Return [x, y] of the center of cell containing provided text 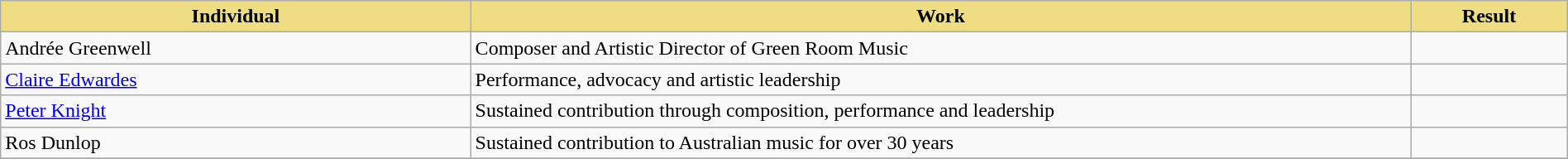
Composer and Artistic Director of Green Room Music [941, 48]
Ros Dunlop [236, 142]
Performance, advocacy and artistic leadership [941, 79]
Sustained contribution to Australian music for over 30 years [941, 142]
Individual [236, 17]
Andrée Greenwell [236, 48]
Result [1489, 17]
Peter Knight [236, 111]
Claire Edwardes [236, 79]
Sustained contribution through composition, performance and leadership [941, 111]
Work [941, 17]
